Pinpoint the cell where the given text exists, returning its (X, Y) midpoint coordinate. 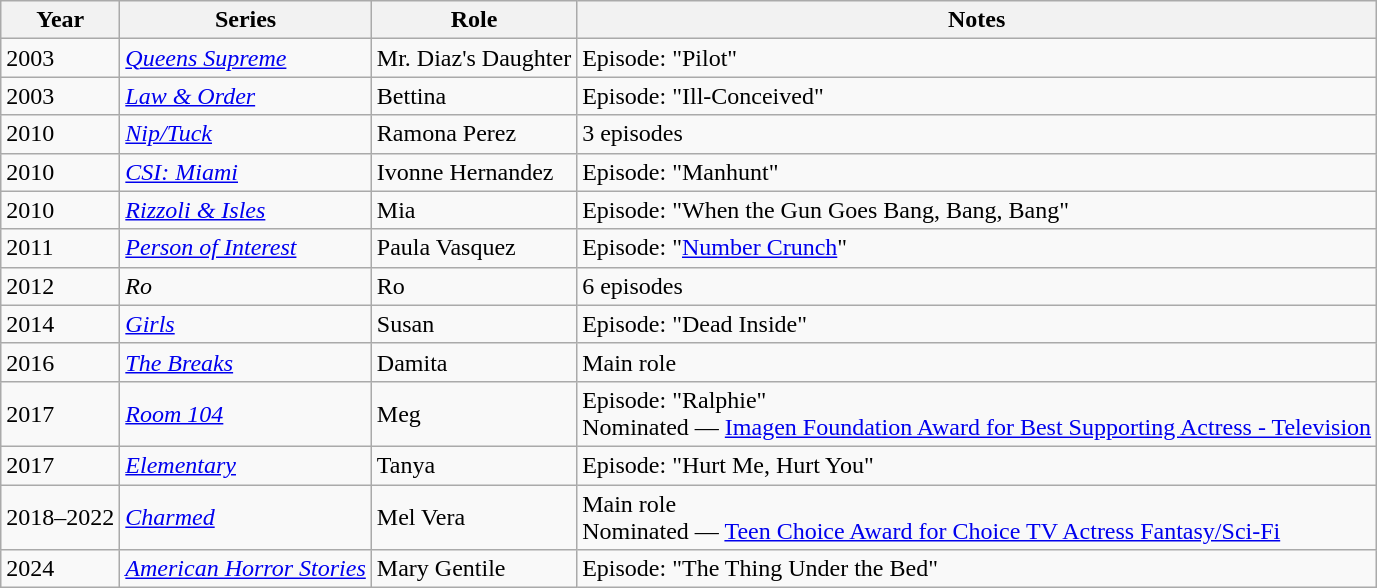
Mr. Diaz's Daughter (474, 58)
Ivonne Hernandez (474, 172)
Notes (977, 20)
6 episodes (977, 286)
Nip/Tuck (246, 134)
Mary Gentile (474, 569)
Episode: "Ill-Conceived" (977, 96)
2024 (60, 569)
Susan (474, 324)
Rizzoli & Isles (246, 210)
Paula Vasquez (474, 248)
Girls (246, 324)
Episode: "Manhunt" (977, 172)
Charmed (246, 516)
2011 (60, 248)
Episode: "Pilot" (977, 58)
Meg (474, 414)
Room 104 (246, 414)
Elementary (246, 465)
Episode: "The Thing Under the Bed" (977, 569)
Episode: "Ralphie"Nominated — Imagen Foundation Award for Best Supporting Actress - Television (977, 414)
Bettina (474, 96)
Ramona Perez (474, 134)
2014 (60, 324)
Main roleNominated — Teen Choice Award for Choice TV Actress Fantasy/Sci-Fi (977, 516)
Episode: "Hurt Me, Hurt You" (977, 465)
Damita (474, 362)
2016 (60, 362)
Episode: "Dead Inside" (977, 324)
Series (246, 20)
Mia (474, 210)
Law & Order (246, 96)
CSI: Miami (246, 172)
Tanya (474, 465)
Queens Supreme (246, 58)
Mel Vera (474, 516)
Year (60, 20)
Episode: "When the Gun Goes Bang, Bang, Bang" (977, 210)
American Horror Stories (246, 569)
3 episodes (977, 134)
Person of Interest (246, 248)
The Breaks (246, 362)
2012 (60, 286)
Main role (977, 362)
2018–2022 (60, 516)
Episode: "Number Crunch" (977, 248)
Role (474, 20)
